Find where the given text appears and provide that cell's center as (X, Y) coordinate. 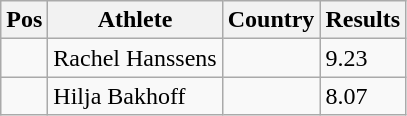
Pos (24, 20)
Results (363, 20)
9.23 (363, 58)
Rachel Hanssens (135, 58)
8.07 (363, 96)
Athlete (135, 20)
Country (271, 20)
Hilja Bakhoff (135, 96)
